Return [x, y] of the center of cell containing provided text 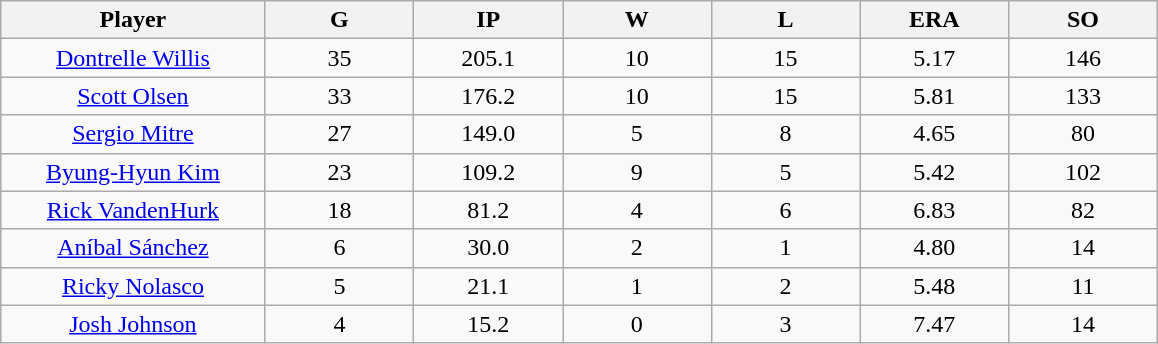
4.80 [934, 248]
23 [340, 172]
9 [636, 172]
109.2 [488, 172]
11 [1084, 286]
Sergio Mitre [133, 134]
5.17 [934, 58]
149.0 [488, 134]
Josh Johnson [133, 324]
Rick VandenHurk [133, 210]
133 [1084, 96]
G [340, 20]
4.65 [934, 134]
6.83 [934, 210]
3 [786, 324]
Dontrelle Willis [133, 58]
W [636, 20]
7.47 [934, 324]
SO [1084, 20]
5.42 [934, 172]
8 [786, 134]
80 [1084, 134]
Byung-Hyun Kim [133, 172]
33 [340, 96]
82 [1084, 210]
30.0 [488, 248]
L [786, 20]
5.48 [934, 286]
Aníbal Sánchez [133, 248]
35 [340, 58]
5.81 [934, 96]
IP [488, 20]
Player [133, 20]
146 [1084, 58]
205.1 [488, 58]
Scott Olsen [133, 96]
176.2 [488, 96]
15.2 [488, 324]
18 [340, 210]
102 [1084, 172]
27 [340, 134]
ERA [934, 20]
Ricky Nolasco [133, 286]
21.1 [488, 286]
0 [636, 324]
81.2 [488, 210]
